Scan for the cell matching the given text and deliver its [X, Y] coordinate at center. 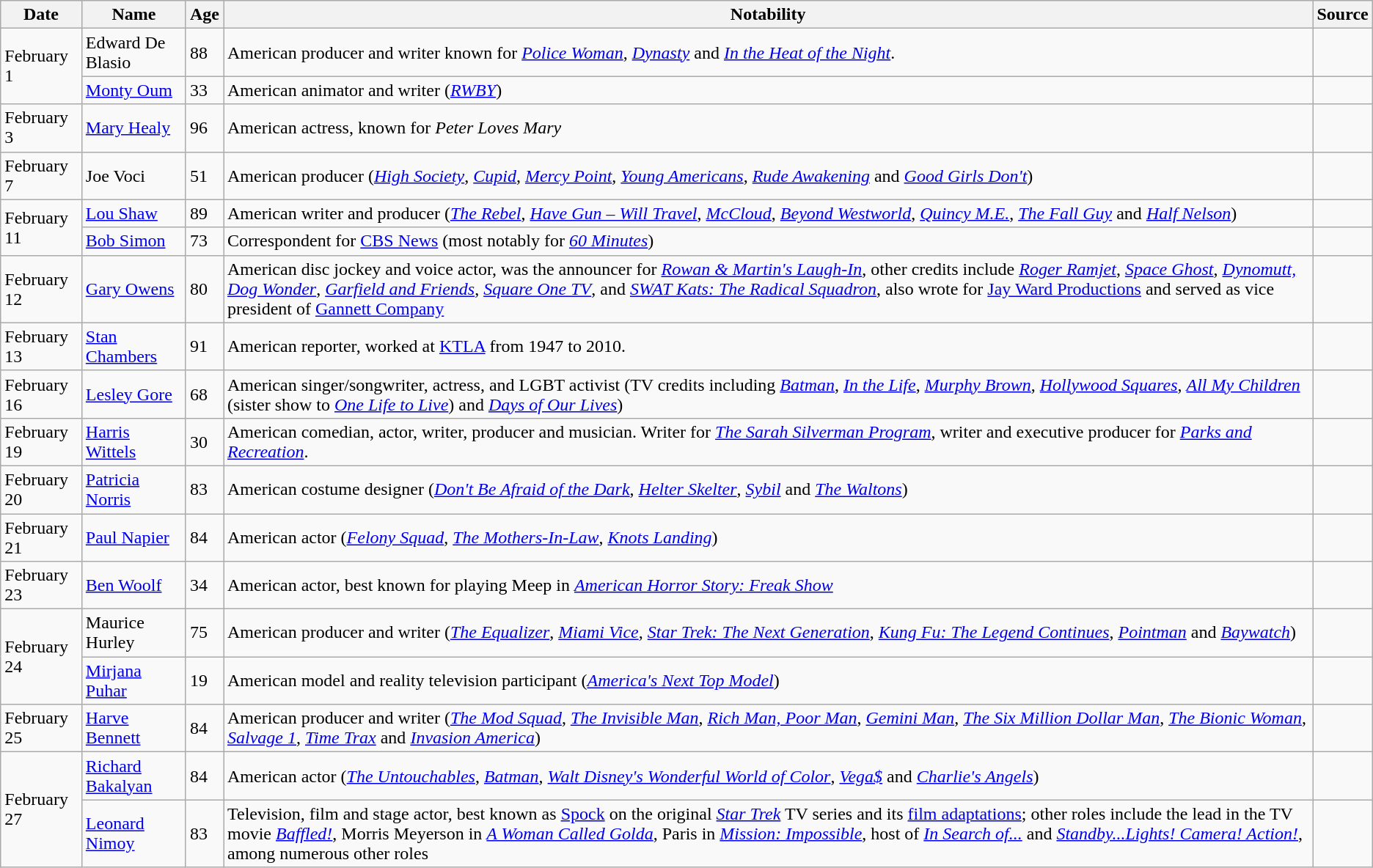
American producer and writer (The Equalizer, Miami Vice, Star Trek: The Next Generation, Kung Fu: The Legend Continues, Pointman and Baywatch) [767, 633]
Stan Chambers [133, 346]
February 12 [41, 289]
80 [204, 289]
February 1 [41, 66]
American actor, best known for playing Meep in American Horror Story: Freak Show [767, 585]
Notability [767, 15]
34 [204, 585]
American reporter, worked at KTLA from 1947 to 2010. [767, 346]
American costume designer (Don't Be Afraid of the Dark, Helter Skelter, Sybil and The Waltons) [767, 490]
73 [204, 241]
Ben Woolf [133, 585]
Lesley Gore [133, 394]
Edward De Blasio [133, 53]
February 21 [41, 537]
Richard Bakalyan [133, 776]
February 20 [41, 490]
51 [204, 176]
88 [204, 53]
Paul Napier [133, 537]
February 23 [41, 585]
Name [133, 15]
February 19 [41, 441]
Mirjana Puhar [133, 680]
February 24 [41, 657]
American actor (Felony Squad, The Mothers-In-Law, Knots Landing) [767, 537]
American actress, known for Peter Loves Mary [767, 128]
Gary Owens [133, 289]
75 [204, 633]
February 16 [41, 394]
Maurice Hurley [133, 633]
American producer (High Society, Cupid, Mercy Point, Young Americans, Rude Awakening and Good Girls Don't) [767, 176]
February 11 [41, 227]
Patricia Norris [133, 490]
30 [204, 441]
Monty Oum [133, 90]
Date [41, 15]
96 [204, 128]
Leonard Nimoy [133, 834]
Age [204, 15]
Harris Wittels [133, 441]
American model and reality television participant (America's Next Top Model) [767, 680]
Joe Voci [133, 176]
Mary Healy [133, 128]
February 7 [41, 176]
American actor (The Untouchables, Batman, Walt Disney's Wonderful World of Color, Vega$ and Charlie's Angels) [767, 776]
American writer and producer (The Rebel, Have Gun – Will Travel, McCloud, Beyond Westworld, Quincy M.E., The Fall Guy and Half Nelson) [767, 213]
February 13 [41, 346]
Harve Bennett [133, 729]
89 [204, 213]
February 3 [41, 128]
91 [204, 346]
February 25 [41, 729]
Correspondent for CBS News (most notably for 60 Minutes) [767, 241]
American animator and writer (RWBY) [767, 90]
33 [204, 90]
Bob Simon [133, 241]
February 27 [41, 809]
19 [204, 680]
68 [204, 394]
Source [1342, 15]
American producer and writer known for Police Woman, Dynasty and In the Heat of the Night. [767, 53]
Lou Shaw [133, 213]
